Determine the (x, y) coordinate at the center of the cell enclosing the given text.  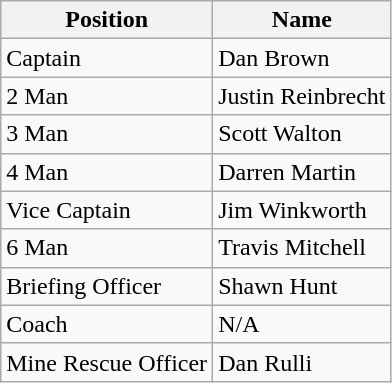
Mine Rescue Officer (107, 362)
Travis Mitchell (302, 248)
3 Man (107, 134)
6 Man (107, 248)
Dan Brown (302, 58)
4 Man (107, 172)
Captain (107, 58)
Justin Reinbrecht (302, 96)
Position (107, 20)
N/A (302, 324)
Darren Martin (302, 172)
Jim Winkworth (302, 210)
Name (302, 20)
Briefing Officer (107, 286)
Scott Walton (302, 134)
Vice Captain (107, 210)
Shawn Hunt (302, 286)
2 Man (107, 96)
Coach (107, 324)
Dan Rulli (302, 362)
